Capture the cell that displays the provided text and extract its [X, Y] central coordinate. 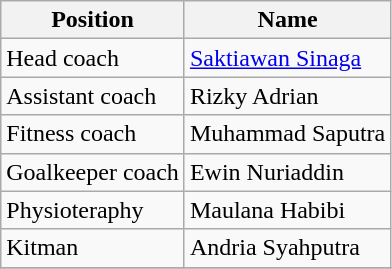
Andria Syahputra [287, 248]
Muhammad Saputra [287, 134]
Head coach [93, 58]
Kitman [93, 248]
Saktiawan Sinaga [287, 58]
Position [93, 20]
Rizky Adrian [287, 96]
Name [287, 20]
Assistant coach [93, 96]
Fitness coach [93, 134]
Maulana Habibi [287, 210]
Ewin Nuriaddin [287, 172]
Physioteraphy [93, 210]
Goalkeeper coach [93, 172]
